Return the (X, Y) coordinate for the center point of the cell that contains the specified text.  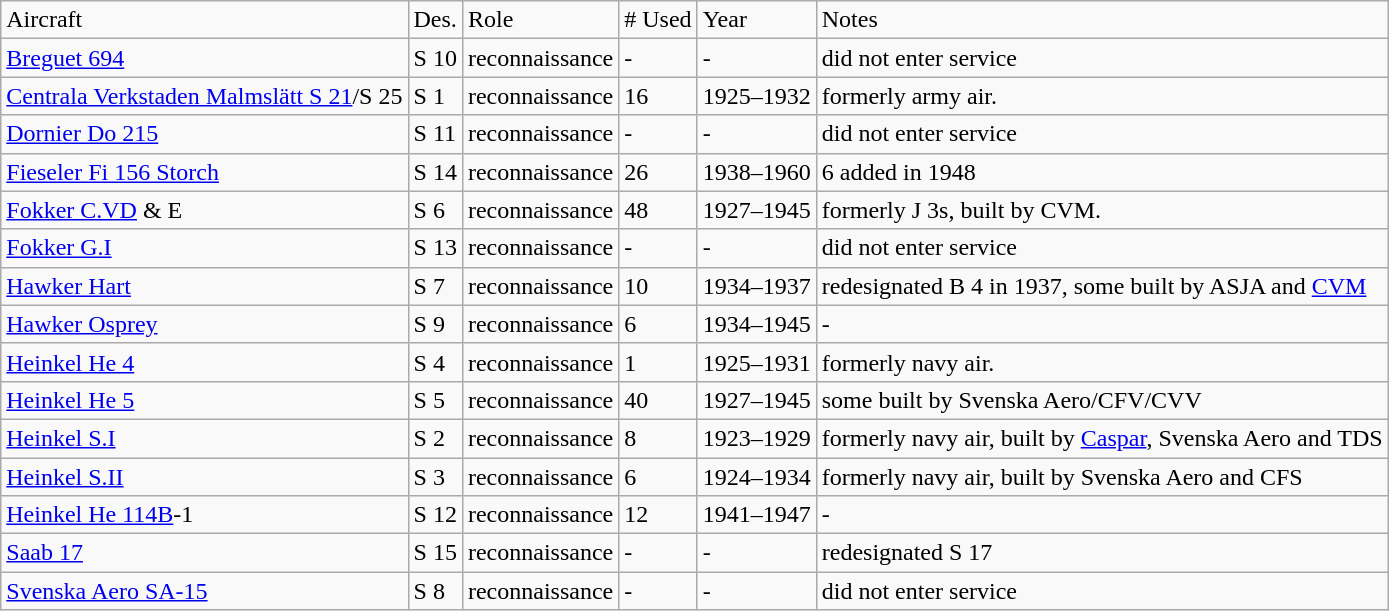
Fokker C.VD & E (204, 210)
S 10 (435, 58)
Fieseler Fi 156 Storch (204, 172)
S 9 (435, 324)
S 6 (435, 210)
S 7 (435, 286)
Svenska Aero SA-15 (204, 591)
S 1 (435, 96)
1934–1945 (756, 324)
Heinkel He 4 (204, 362)
6 added in 1948 (1102, 172)
1923–1929 (756, 438)
12 (658, 515)
40 (658, 400)
Aircraft (204, 20)
Heinkel He 114B-1 (204, 515)
redesignated B 4 in 1937, some built by ASJA and CVM (1102, 286)
S 11 (435, 134)
# Used (658, 20)
Notes (1102, 20)
S 3 (435, 477)
8 (658, 438)
formerly army air. (1102, 96)
Heinkel S.I (204, 438)
1925–1931 (756, 362)
1934–1937 (756, 286)
1938–1960 (756, 172)
1941–1947 (756, 515)
S 12 (435, 515)
1925–1932 (756, 96)
Hawker Hart (204, 286)
Year (756, 20)
1 (658, 362)
S 8 (435, 591)
S 5 (435, 400)
formerly navy air, built by Caspar, Svenska Aero and TDS (1102, 438)
Fokker G.I (204, 248)
16 (658, 96)
S 2 (435, 438)
10 (658, 286)
S 15 (435, 553)
Role (540, 20)
formerly J 3s, built by CVM. (1102, 210)
26 (658, 172)
S 4 (435, 362)
1924–1934 (756, 477)
some built by Svenska Aero/CFV/CVV (1102, 400)
redesignated S 17 (1102, 553)
Dornier Do 215 (204, 134)
formerly navy air. (1102, 362)
Breguet 694 (204, 58)
Centrala Verkstaden Malmslätt S 21/S 25 (204, 96)
Saab 17 (204, 553)
S 14 (435, 172)
48 (658, 210)
Hawker Osprey (204, 324)
S 13 (435, 248)
Heinkel S.II (204, 477)
formerly navy air, built by Svenska Aero and CFS (1102, 477)
Heinkel He 5 (204, 400)
Des. (435, 20)
